Pinpoint the cell where the given text exists, returning its [X, Y] midpoint coordinate. 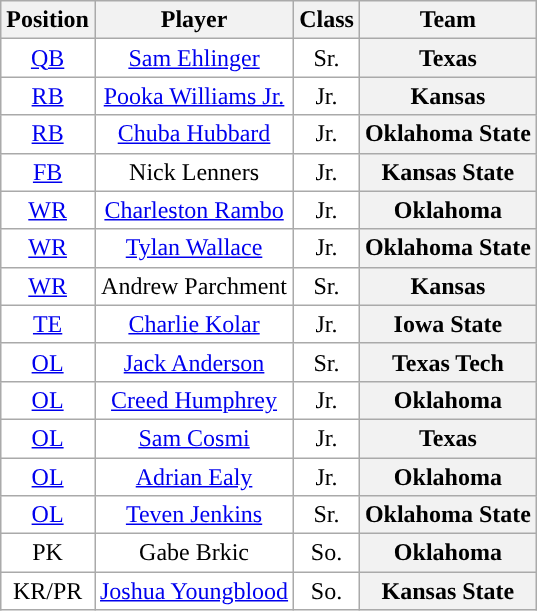
Sam Ehlinger [194, 58]
KR/PR [48, 591]
Sam Cosmi [194, 438]
Tylan Wallace [194, 248]
Gabe Brkic [194, 553]
Team [448, 20]
Charlie Kolar [194, 324]
Class [327, 20]
Position [48, 20]
Adrian Ealy [194, 477]
Player [194, 20]
Joshua Youngblood [194, 591]
Iowa State [448, 324]
Creed Humphrey [194, 400]
Nick Lenners [194, 172]
PK [48, 553]
Pooka Williams Jr. [194, 96]
Andrew Parchment [194, 286]
Jack Anderson [194, 362]
FB [48, 172]
Teven Jenkins [194, 515]
Charleston Rambo [194, 210]
Texas Tech [448, 362]
Chuba Hubbard [194, 134]
TE [48, 324]
QB [48, 58]
